Locate the cell with the specified text and output its (x, y) center coordinate. 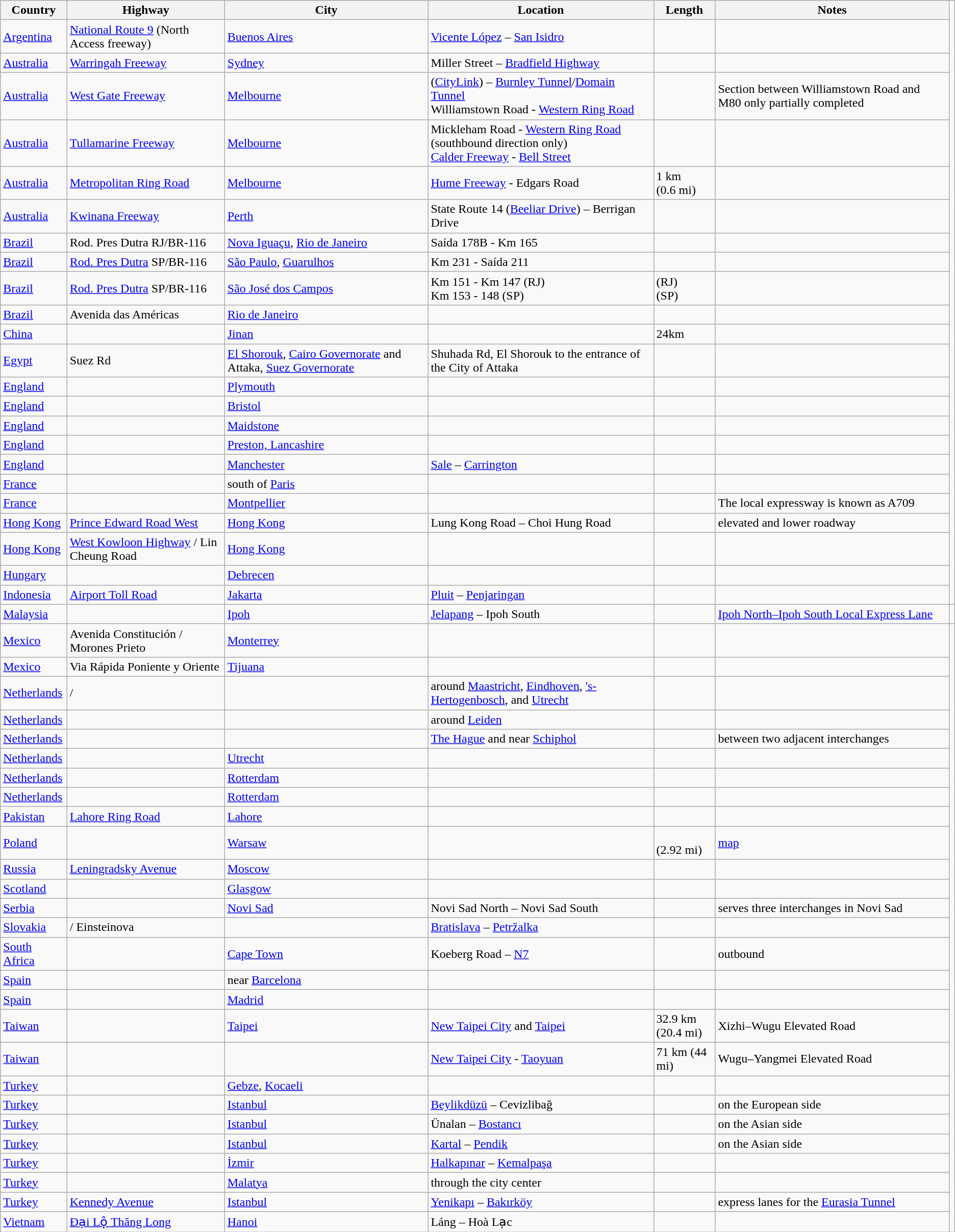
Lahore Ring Road (146, 817)
New Taipei City and Taipei (541, 1026)
Kennedy Avenue (146, 1202)
Bristol (326, 406)
between two adjacent interchanges (832, 739)
around Leiden (541, 719)
Scotland (34, 889)
Pakistan (34, 817)
Montpellier (326, 503)
Taipei (326, 1026)
Hungary (34, 575)
Gebze, Kocaeli (326, 1086)
Malaysia (34, 614)
Country (34, 10)
Koeberg Road – N7 (541, 953)
Egypt (34, 360)
West Gate Freeway (146, 96)
1 km(0.6 mi) (685, 183)
State Route 14 (Beeliar Drive) – Berrigan Drive (541, 216)
Via Rápida Poniente y Oriente (146, 667)
Lahore (326, 817)
Glasgow (326, 889)
Hanoi (326, 1222)
Rio de Janeiro (326, 314)
Airport Toll Road (146, 595)
Lung Kong Road – Choi Hung Road (541, 523)
(RJ) (SP) (685, 288)
São José dos Campos (326, 288)
Section between Williamstown Road and M80 only partially completed (832, 96)
Hume Freeway - Edgars Road (541, 183)
West Kowloon Highway / Lin Cheung Road (146, 549)
Rod. Pres Dutra RJ/BR-116 (146, 242)
Warringah Freeway (146, 63)
Avenida das Américas (146, 314)
China (34, 334)
Malatya (326, 1182)
around Maastricht, Eindhoven, 's-Hertogenbosch, and Utrecht (541, 693)
/ Einsteinova (146, 927)
Km 231 - Saída 211 (541, 262)
Saída 178B - Km 165 (541, 242)
Buenos Aires (326, 37)
Láng – Hoà Lạc (541, 1222)
near Barcelona (326, 980)
Preston, Lancashire (326, 445)
Madrid (326, 999)
Bratislava – Petržalka (541, 927)
The Hague and near Schiphol (541, 739)
Monterrey (326, 640)
Suez Rd (146, 360)
Yenikapı – Bakırköy (541, 1202)
Jinan (326, 334)
Utrecht (326, 758)
Moscow (326, 869)
Sydney (326, 63)
Poland (34, 843)
Perth (326, 216)
32.9 km(20.4 mi) (685, 1026)
Indonesia (34, 595)
Serbia (34, 908)
outbound (832, 953)
Argentina (34, 37)
south of Paris (326, 484)
Metropolitan Ring Road (146, 183)
Kartal – Pendik (541, 1144)
Wugu–Yangmei Elevated Road (832, 1058)
Halkapınar – Kemalpaşa (541, 1163)
/ (146, 693)
São Paulo, Guarulhos (326, 262)
Jakarta (326, 595)
Ipoh (326, 614)
Highway (146, 10)
(2.92 mi) (685, 843)
Novi Sad (326, 908)
Jelapang – Ipoh South (541, 614)
on the European side (832, 1105)
Manchester (326, 464)
Slovakia (34, 927)
İzmir (326, 1163)
Sale – Carrington (541, 464)
map (832, 843)
71 km (44 mi) (685, 1058)
Shuhada Rd, El Shorouk to the entrance of the City of Attaka (541, 360)
Leningradsky Avenue (146, 869)
serves three interchanges in Novi Sad (832, 908)
Vietnam (34, 1222)
Avenida Constitución / Morones Prieto (146, 640)
Xizhi–Wugu Elevated Road (832, 1026)
New Taipei City - Taoyuan (541, 1058)
Location (541, 10)
express lanes for the Eurasia Tunnel (832, 1202)
Prince Edward Road West (146, 523)
The local expressway is known as A709 (832, 503)
City (326, 10)
Pluit – Penjaringan (541, 595)
Ipoh North–Ipoh South Local Express Lane (832, 614)
Kwinana Freeway (146, 216)
Vicente López – San Isidro (541, 37)
Nova Iguaçu, Rio de Janeiro (326, 242)
National Route 9 (North Access freeway) (146, 37)
Mickleham Road - Western Ring Road (southbound direction only) Calder Freeway - Bell Street (541, 143)
Novi Sad North – Novi Sad South (541, 908)
Miller Street – Bradfield Highway (541, 63)
Plymouth (326, 387)
24km (685, 334)
Beylikdüzü – Cevizlibağ (541, 1105)
Km 151 - Km 147 (RJ)Km 153 - 148 (SP) (541, 288)
Debrecen (326, 575)
(CityLink) – Burnley Tunnel/Domain Tunnel Williamstown Road - Western Ring Road (541, 96)
Cape Town (326, 953)
Russia (34, 869)
Ünalan – Bostancı (541, 1124)
through the city center (541, 1182)
Maidstone (326, 426)
Đại Lộ Thăng Long (146, 1222)
elevated and lower roadway (832, 523)
El Shorouk, Cairo Governorate and Attaka, Suez Governorate (326, 360)
Notes (832, 10)
Warsaw (326, 843)
Length (685, 10)
South Africa (34, 953)
Tijuana (326, 667)
Tullamarine Freeway (146, 143)
